Provide the (x, y) coordinate of the cell's center where the given text is located.  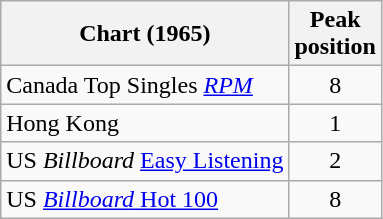
Peakposition (335, 34)
Chart (1965) (145, 34)
Canada Top Singles RPM (145, 85)
1 (335, 123)
US Billboard Easy Listening (145, 161)
2 (335, 161)
US Billboard Hot 100 (145, 199)
Hong Kong (145, 123)
